For the text-containing cell, return its midpoint in [x, y] coordinate format. 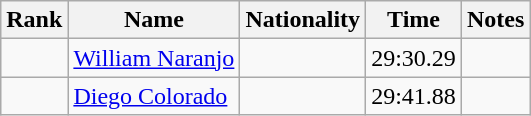
William Naranjo [154, 58]
Diego Colorado [154, 96]
29:41.88 [414, 96]
Time [414, 20]
Notes [495, 20]
Nationality [303, 20]
Rank [34, 20]
Name [154, 20]
29:30.29 [414, 58]
